Determine the (X, Y) coordinate at the center of the cell enclosing the given text.  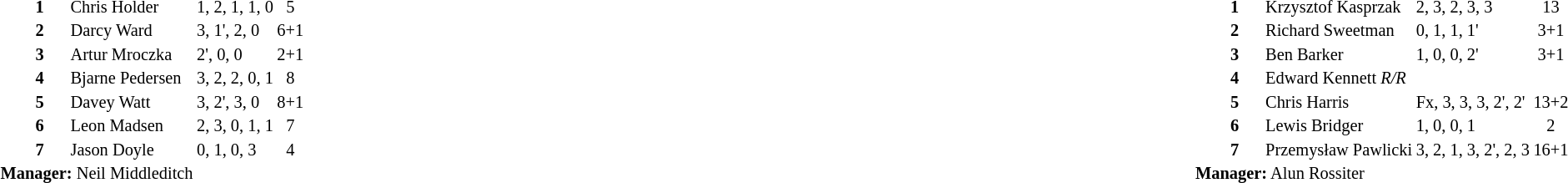
3, 1', 2, 0 (235, 32)
Lewis Bridger (1339, 127)
8 (290, 79)
3, 2', 3, 0 (235, 102)
6+1 (290, 32)
Leon Madsen (132, 127)
2+1 (290, 55)
Przemysław Pawlicki (1339, 150)
Artur Mroczka (132, 55)
2', 0, 0 (235, 55)
Chris Harris (1339, 102)
Fx, 3, 3, 3, 2', 2' (1472, 102)
2, 3, 0, 1, 1 (235, 127)
Jason Doyle (132, 150)
1, 0, 0, 1 (1472, 127)
Ben Barker (1339, 55)
Darcy Ward (132, 32)
0, 1, 1, 1' (1472, 32)
Bjarne Pedersen (132, 79)
Davey Watt (132, 102)
1, 0, 0, 2' (1472, 55)
Edward Kennett R/R (1339, 79)
3, 2, 2, 0, 1 (235, 79)
0, 1, 0, 3 (235, 150)
Richard Sweetman (1339, 32)
3, 2, 1, 3, 2', 2, 3 (1472, 150)
8+1 (290, 102)
